Extract the (X, Y) coordinate from the center of the cell holding the provided text.  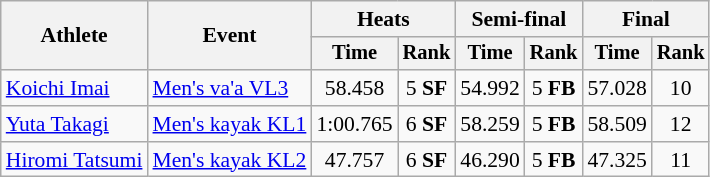
5 SF (427, 88)
58.458 (354, 88)
Koichi Imai (74, 88)
54.992 (490, 88)
Men's kayak KL1 (229, 124)
10 (681, 88)
Athlete (74, 36)
Final (646, 19)
58.259 (490, 124)
Semi-final (518, 19)
Men's va'a VL3 (229, 88)
12 (681, 124)
Event (229, 36)
Yuta Takagi (74, 124)
57.028 (616, 88)
1:00.765 (354, 124)
Heats (383, 19)
6 SF (427, 124)
58.509 (616, 124)
